Determine the (x, y) coordinate at the center of the cell enclosing the given text.  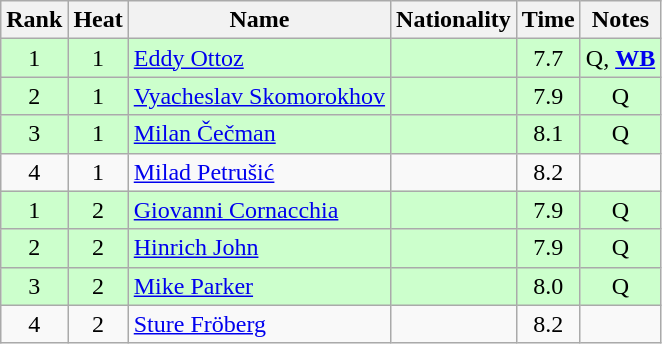
8.1 (548, 134)
Name (259, 20)
Nationality (454, 20)
Rank (34, 20)
Mike Parker (259, 286)
Time (548, 20)
Eddy Ottoz (259, 58)
Sture Fröberg (259, 324)
Notes (620, 20)
Heat (98, 20)
Giovanni Cornacchia (259, 210)
Milan Čečman (259, 134)
Milad Petrušić (259, 172)
8.0 (548, 286)
Vyacheslav Skomorokhov (259, 96)
Hinrich John (259, 248)
7.7 (548, 58)
Q, WB (620, 58)
